Extract the [x, y] coordinate from the center of the cell holding the provided text.  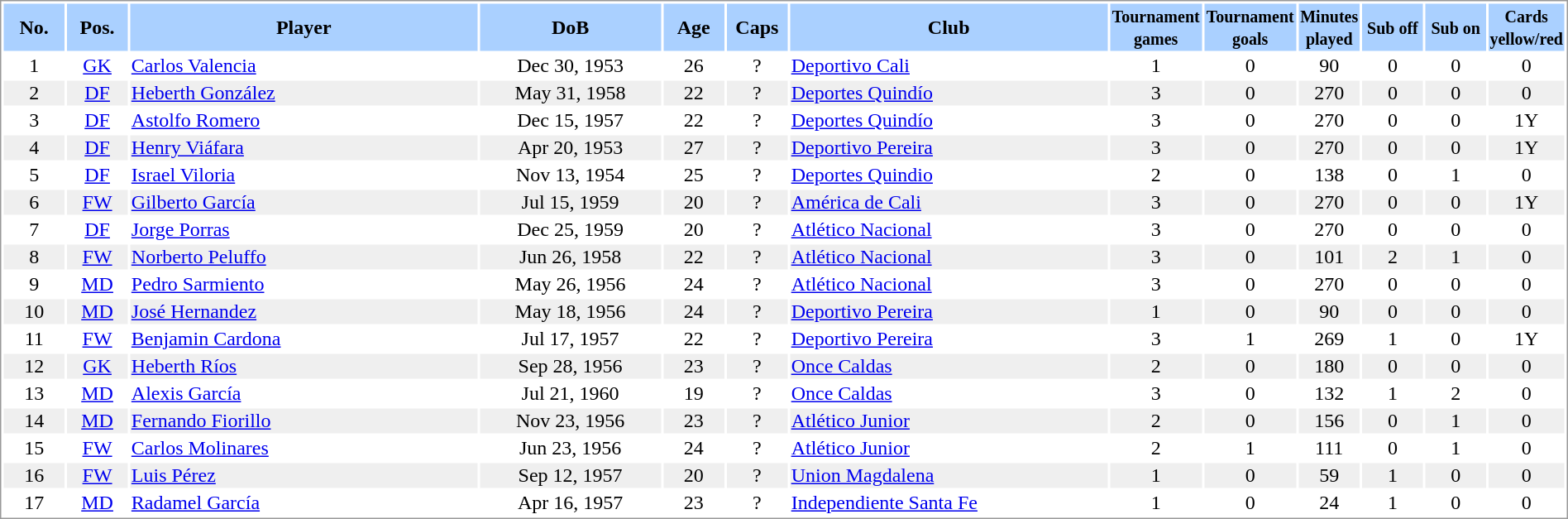
Apr 20, 1953 [571, 148]
10 [33, 312]
Tournamentgames [1156, 26]
Jul 15, 1959 [571, 203]
Fernando Fiorillo [304, 421]
59 [1329, 476]
Tournamentgoals [1250, 26]
16 [33, 476]
Alexis García [304, 393]
May 31, 1958 [571, 94]
May 18, 1956 [571, 312]
Dec 15, 1957 [571, 120]
Nov 13, 1954 [571, 175]
José Hernandez [304, 312]
DoB [571, 26]
Luis Pérez [304, 476]
Dec 25, 1959 [571, 229]
Apr 16, 1957 [571, 502]
Dec 30, 1953 [571, 65]
Henry Viáfara [304, 148]
7 [33, 229]
138 [1329, 175]
111 [1329, 448]
Union Magdalena [949, 476]
Sub off [1393, 26]
9 [33, 284]
Jun 26, 1958 [571, 257]
11 [33, 339]
132 [1329, 393]
156 [1329, 421]
Age [693, 26]
Carlos Molinares [304, 448]
May 26, 1956 [571, 284]
5 [33, 175]
Pedro Sarmiento [304, 284]
Carlos Valencia [304, 65]
Independiente Santa Fe [949, 502]
101 [1329, 257]
Jul 17, 1957 [571, 339]
12 [33, 367]
26 [693, 65]
6 [33, 203]
8 [33, 257]
Sub on [1456, 26]
Jun 23, 1956 [571, 448]
Sep 28, 1956 [571, 367]
Cardsyellow/red [1527, 26]
Astolfo Romero [304, 120]
No. [33, 26]
269 [1329, 339]
Pos. [98, 26]
180 [1329, 367]
17 [33, 502]
4 [33, 148]
14 [33, 421]
27 [693, 148]
Nov 23, 1956 [571, 421]
Benjamin Cardona [304, 339]
Heberth Ríos [304, 367]
Player [304, 26]
Deportivo Cali [949, 65]
Minutesplayed [1329, 26]
Jorge Porras [304, 229]
Caps [758, 26]
Deportes Quindio [949, 175]
Jul 21, 1960 [571, 393]
Heberth González [304, 94]
Israel Viloria [304, 175]
15 [33, 448]
Sep 12, 1957 [571, 476]
América de Cali [949, 203]
13 [33, 393]
Radamel García [304, 502]
Gilberto García [304, 203]
19 [693, 393]
Club [949, 26]
Norberto Peluffo [304, 257]
25 [693, 175]
